Provide the (x, y) coordinate of the cell's center where the given text is located.  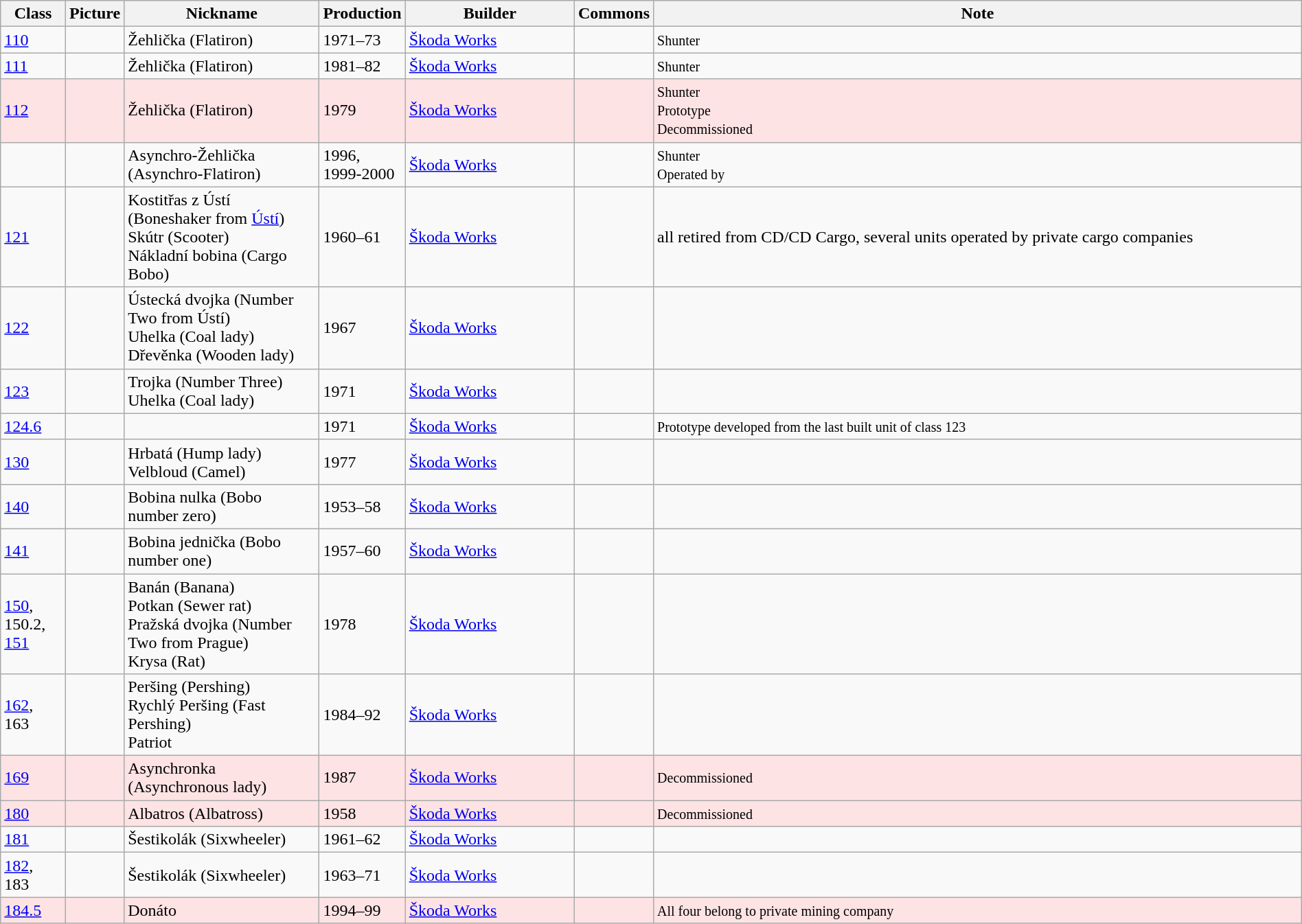
184.5 (33, 910)
112 (33, 111)
1960–61 (363, 237)
122 (33, 328)
141 (33, 551)
140 (33, 507)
130 (33, 461)
Kostitřas z Ústí (Boneshaker from Ústí)Skútr (Scooter)Nákladní bobina (Cargo Bobo) (222, 237)
1957–60 (363, 551)
150, 150.2, 151 (33, 624)
1961–62 (363, 840)
ShunterOperated by (978, 165)
Commons (614, 14)
Class (33, 14)
1971–73 (363, 40)
110 (33, 40)
182, 183 (33, 875)
All four belong to private mining company (978, 910)
Donáto (222, 910)
1953–58 (363, 507)
Trojka (Number Three) Uhelka (Coal lady) (222, 391)
Builder (490, 14)
111 (33, 66)
Bobina nulka (Bobo number zero) (222, 507)
169 (33, 778)
1981–82 (363, 66)
Banán (Banana)Potkan (Sewer rat)Pražská dvojka (Number Two from Prague)Krysa (Rat) (222, 624)
1987 (363, 778)
Bobina jednička (Bobo number one) (222, 551)
Production (363, 14)
1958 (363, 813)
1994–99 (363, 910)
Note (978, 14)
Peršing (Pershing)Rychlý Peršing (Fast Pershing)Patriot (222, 715)
121 (33, 237)
1977 (363, 461)
1984–92 (363, 715)
1979 (363, 111)
180 (33, 813)
Nickname (222, 14)
Asynchronka (Asynchronous lady) (222, 778)
123 (33, 391)
Hrbatá (Hump lady)Velbloud (Camel) (222, 461)
162, 163 (33, 715)
1963–71 (363, 875)
ShunterPrototypeDecommissioned (978, 111)
all retired from CD/CD Cargo, several units operated by private cargo companies (978, 237)
1996, 1999-2000 (363, 165)
124.6 (33, 426)
Prototype developed from the last built unit of class 123 (978, 426)
Asynchro-Žehlička(Asynchro-Flatiron) (222, 165)
1978 (363, 624)
Albatros (Albatross) (222, 813)
181 (33, 840)
1967 (363, 328)
Ústecká dvojka (Number Two from Ústí)Uhelka (Coal lady)Dřevěnka (Wooden lady) (222, 328)
Picture (95, 14)
